From the cell containing the given text, extract its center point as [x, y] coordinate. 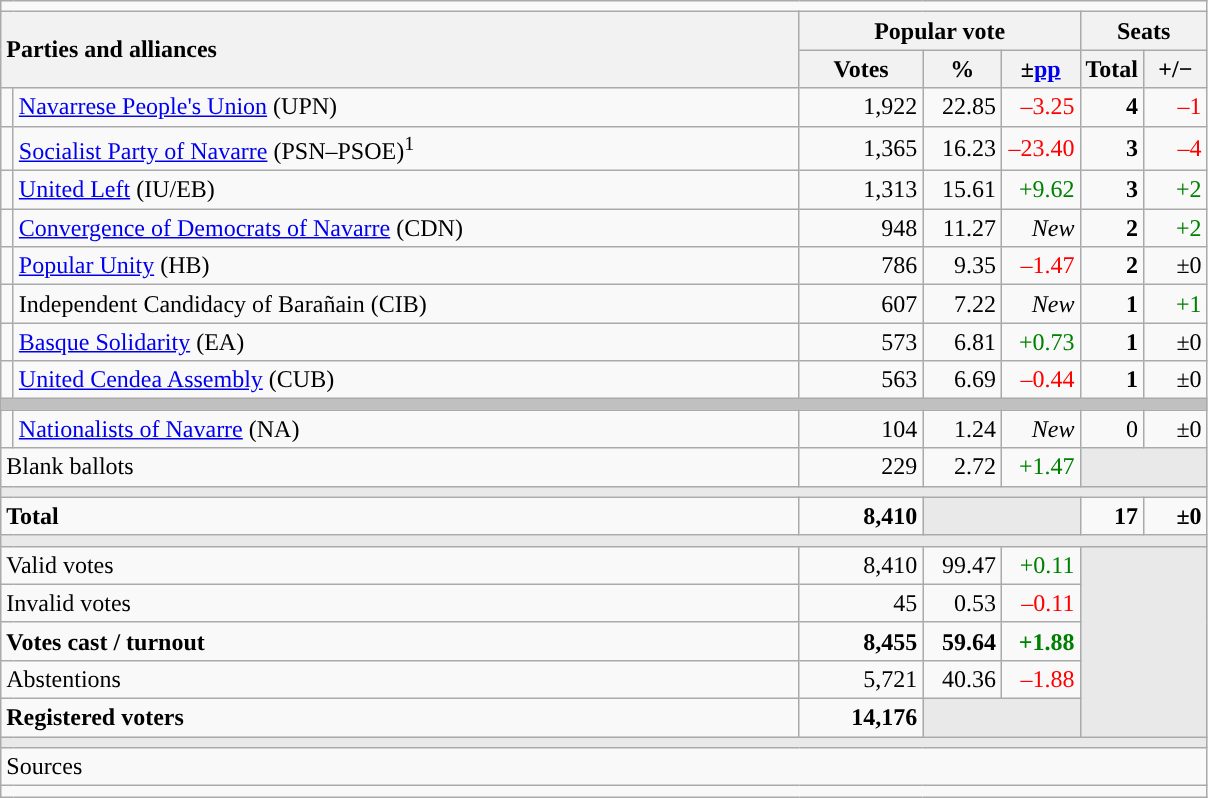
Seats [1144, 31]
Blank ballots [400, 467]
607 [861, 304]
Independent Candidacy of Barañain (CIB) [406, 304]
6.69 [962, 380]
5,721 [861, 679]
11.27 [962, 228]
17 [1112, 516]
104 [861, 429]
16.23 [962, 148]
Registered voters [400, 718]
–3.25 [1040, 107]
–1.88 [1040, 679]
0 [1112, 429]
Votes [861, 69]
Sources [604, 767]
7.22 [962, 304]
1,922 [861, 107]
59.64 [962, 641]
8,455 [861, 641]
United Left (IU/EB) [406, 190]
Parties and alliances [400, 50]
15.61 [962, 190]
563 [861, 380]
–1.47 [1040, 266]
–0.44 [1040, 380]
Socialist Party of Navarre (PSN–PSOE)1 [406, 148]
4 [1112, 107]
Basque Solidarity (EA) [406, 342]
+1.47 [1040, 467]
14,176 [861, 718]
9.35 [962, 266]
1,313 [861, 190]
1.24 [962, 429]
+/− [1176, 69]
948 [861, 228]
1,365 [861, 148]
99.47 [962, 565]
45 [861, 603]
0.53 [962, 603]
±pp [1040, 69]
6.81 [962, 342]
Popular Unity (HB) [406, 266]
% [962, 69]
Abstentions [400, 679]
United Cendea Assembly (CUB) [406, 380]
Votes cast / turnout [400, 641]
573 [861, 342]
Nationalists of Navarre (NA) [406, 429]
–0.11 [1040, 603]
Convergence of Democrats of Navarre (CDN) [406, 228]
Invalid votes [400, 603]
2.72 [962, 467]
+0.11 [1040, 565]
+0.73 [1040, 342]
–1 [1176, 107]
229 [861, 467]
+1.88 [1040, 641]
–4 [1176, 148]
Navarrese People's Union (UPN) [406, 107]
22.85 [962, 107]
–23.40 [1040, 148]
786 [861, 266]
+1 [1176, 304]
40.36 [962, 679]
Valid votes [400, 565]
Popular vote [940, 31]
+9.62 [1040, 190]
